Return (x, y) of the center of cell containing provided text 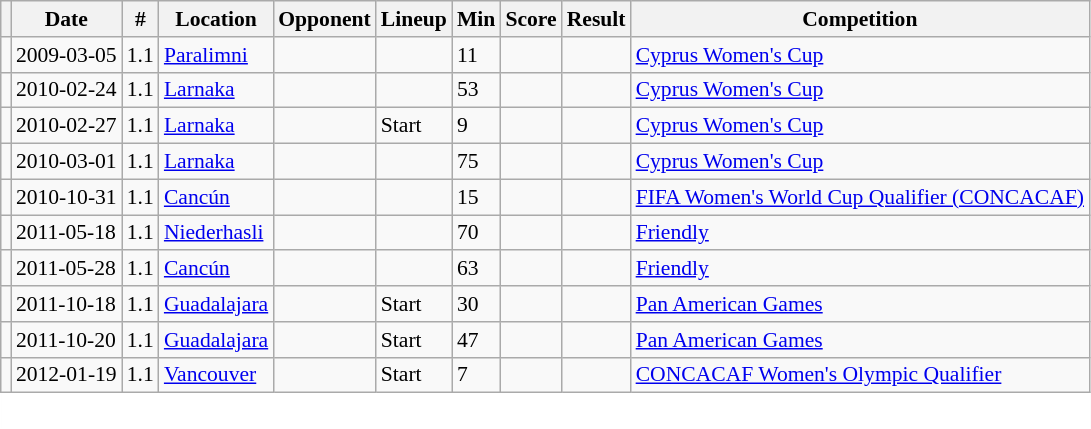
Location (216, 19)
Opponent (324, 19)
FIFA Women's World Cup Qualifier (CONCACAF) (860, 197)
Date (66, 19)
2010-02-24 (66, 90)
30 (476, 304)
Vancouver (216, 375)
7 (476, 375)
2010-10-31 (66, 197)
CONCACAF Women's Olympic Qualifier (860, 375)
# (140, 19)
Paralimni (216, 55)
11 (476, 55)
75 (476, 162)
Min (476, 19)
2010-02-27 (66, 126)
9 (476, 126)
15 (476, 197)
53 (476, 90)
47 (476, 340)
Lineup (414, 19)
2012-01-19 (66, 375)
2011-10-18 (66, 304)
2011-05-18 (66, 233)
Niederhasli (216, 233)
Result (596, 19)
2011-10-20 (66, 340)
Score (530, 19)
63 (476, 269)
2010-03-01 (66, 162)
Competition (860, 19)
70 (476, 233)
2009-03-05 (66, 55)
2011-05-28 (66, 269)
